Determine the [x, y] coordinate at the center of the cell enclosing the given text.  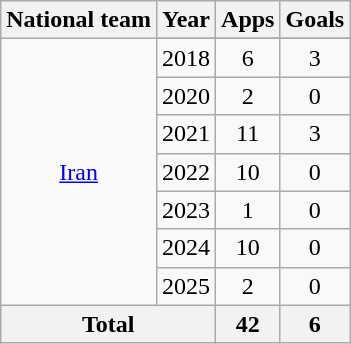
11 [248, 134]
1 [248, 210]
Total [108, 324]
42 [248, 324]
2018 [186, 58]
2020 [186, 96]
Iran [79, 172]
2024 [186, 248]
Year [186, 20]
Apps [248, 20]
2025 [186, 286]
2022 [186, 172]
2023 [186, 210]
Goals [315, 20]
National team [79, 20]
2021 [186, 134]
